Return the (x, y) coordinate for the center point of the cell that contains the specified text.  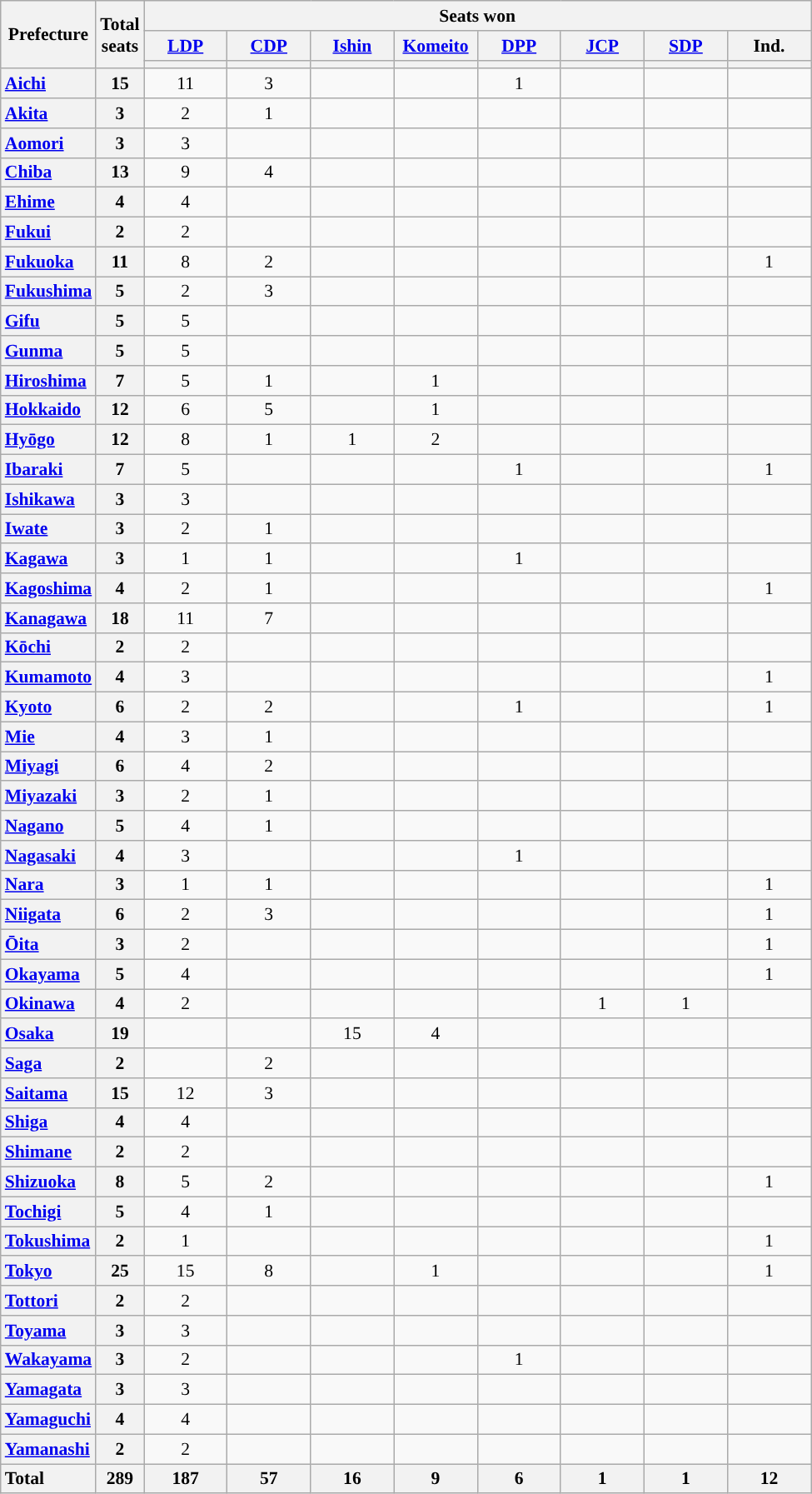
Mie (48, 737)
JCP (602, 46)
Shimane (48, 1152)
25 (120, 1272)
Total (48, 1479)
Hiroshima (48, 381)
Fukushima (48, 292)
Kyoto (48, 707)
57 (269, 1479)
CDP (269, 46)
Ishikawa (48, 499)
Iwate (48, 529)
Kagoshima (48, 588)
Yamagata (48, 1390)
Ishin (352, 46)
Miyazaki (48, 797)
Kanagawa (48, 618)
Aichi (48, 84)
Gunma (48, 351)
Ehime (48, 202)
Totalseats (120, 35)
Prefecture (48, 35)
Tochigi (48, 1212)
Tokushima (48, 1242)
Kōchi (48, 647)
Ōita (48, 945)
Shiga (48, 1122)
19 (120, 1034)
Ibaraki (48, 470)
Fukuoka (48, 262)
Okayama (48, 974)
Gifu (48, 322)
18 (120, 618)
Nagasaki (48, 856)
289 (120, 1479)
Kagawa (48, 559)
Saga (48, 1063)
DPP (519, 46)
Seats won (478, 16)
Wakayama (48, 1360)
Shizuoka (48, 1182)
Chiba (48, 172)
Niigata (48, 915)
SDP (685, 46)
Yamanashi (48, 1449)
Fukui (48, 232)
Komeito (436, 46)
Toyama (48, 1331)
Akita (48, 113)
187 (186, 1479)
Tokyo (48, 1272)
Nara (48, 885)
Ind. (769, 46)
LDP (186, 46)
Osaka (48, 1034)
Kumamoto (48, 677)
Nagano (48, 826)
16 (352, 1479)
Saitama (48, 1093)
13 (120, 172)
Yamaguchi (48, 1420)
Aomori (48, 143)
Tottori (48, 1301)
Miyagi (48, 767)
Hokkaido (48, 410)
Hyōgo (48, 440)
Okinawa (48, 1004)
